Return the [x, y] coordinate for the center point of the cell that contains the specified text.  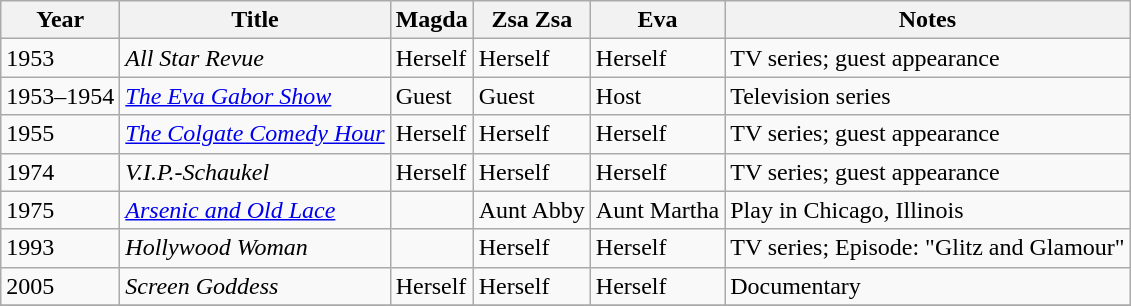
Screen Goddess [255, 286]
Aunt Abby [532, 210]
1974 [60, 172]
Notes [928, 20]
1975 [60, 210]
The Eva Gabor Show [255, 96]
1993 [60, 248]
All Star Revue [255, 58]
Arsenic and Old Lace [255, 210]
Hollywood Woman [255, 248]
Eva [657, 20]
Title [255, 20]
Play in Chicago, Illinois [928, 210]
Host [657, 96]
TV series; Episode: "Glitz and Glamour" [928, 248]
1953 [60, 58]
V.I.P.-Schaukel [255, 172]
Year [60, 20]
Aunt Martha [657, 210]
The Colgate Comedy Hour [255, 134]
1953–1954 [60, 96]
Documentary [928, 286]
1955 [60, 134]
Magda [432, 20]
Zsa Zsa [532, 20]
2005 [60, 286]
Television series [928, 96]
